Extract the [X, Y] coordinate from the center of the cell holding the provided text.  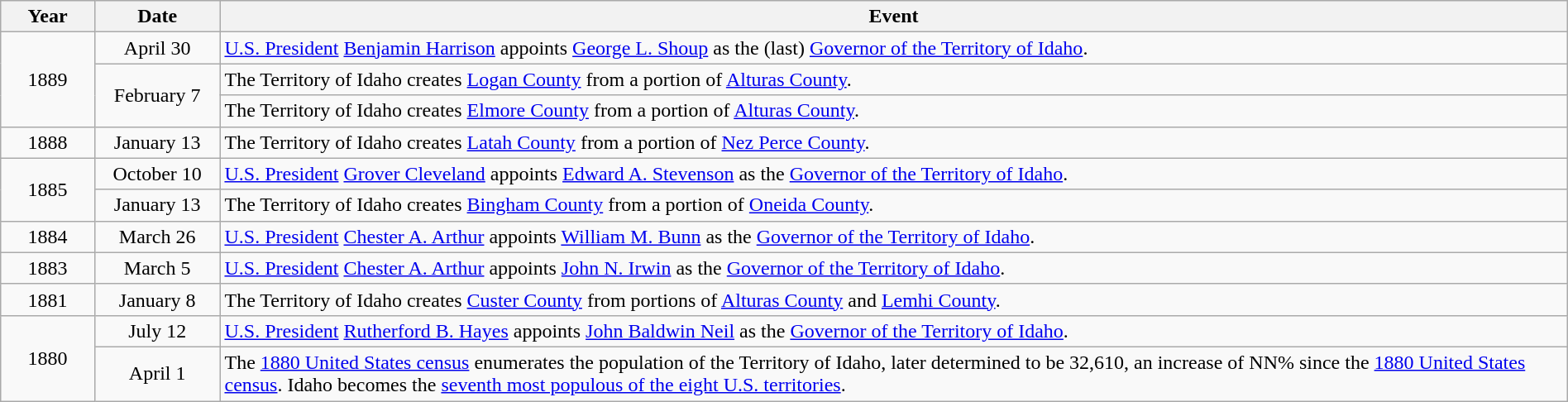
January 8 [157, 299]
Date [157, 17]
April 1 [157, 374]
The Territory of Idaho creates Logan County from a portion of Alturas County. [893, 79]
July 12 [157, 331]
1880 [48, 357]
Event [893, 17]
U.S. President Rutherford B. Hayes appoints John Baldwin Neil as the Governor of the Territory of Idaho. [893, 331]
1889 [48, 79]
U.S. President Grover Cleveland appoints Edward A. Stevenson as the Governor of the Territory of Idaho. [893, 174]
March 5 [157, 268]
U.S. President Chester A. Arthur appoints William M. Bunn as the Governor of the Territory of Idaho. [893, 237]
March 26 [157, 237]
U.S. President Benjamin Harrison appoints George L. Shoup as the (last) Governor of the Territory of Idaho. [893, 48]
1883 [48, 268]
April 30 [157, 48]
February 7 [157, 95]
The Territory of Idaho creates Latah County from a portion of Nez Perce County. [893, 142]
1885 [48, 189]
Year [48, 17]
U.S. President Chester A. Arthur appoints John N. Irwin as the Governor of the Territory of Idaho. [893, 268]
1881 [48, 299]
1888 [48, 142]
The Territory of Idaho creates Bingham County from a portion of Oneida County. [893, 205]
October 10 [157, 174]
The Territory of Idaho creates Custer County from portions of Alturas County and Lemhi County. [893, 299]
The Territory of Idaho creates Elmore County from a portion of Alturas County. [893, 111]
1884 [48, 237]
